Search for the cell housing the specified text and yield its [X, Y] center coordinate. 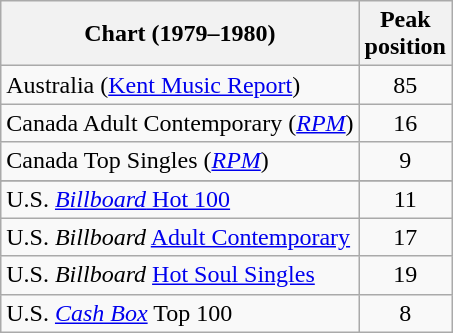
Peakposition [405, 34]
U.S. Cash Box Top 100 [180, 313]
U.S. Billboard Adult Contemporary [180, 237]
Canada Top Singles (RPM) [180, 161]
Canada Adult Contemporary (RPM) [180, 123]
9 [405, 161]
U.S. Billboard Hot Soul Singles [180, 275]
16 [405, 123]
Australia (Kent Music Report) [180, 85]
8 [405, 313]
85 [405, 85]
19 [405, 275]
U.S. Billboard Hot 100 [180, 199]
11 [405, 199]
Chart (1979–1980) [180, 34]
17 [405, 237]
